Detect which cell encompasses the target text, then output its (X, Y) center coordinate. 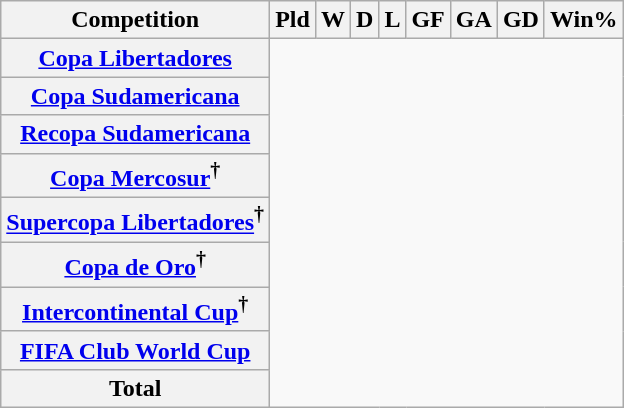
L (392, 20)
Total (136, 388)
Copa de Oro† (136, 264)
Intercontinental Cup† (136, 310)
D (364, 20)
GF (428, 20)
W (332, 20)
Pld (293, 20)
Competition (136, 20)
Copa Libertadores (136, 58)
Recopa Sudamericana (136, 134)
GA (474, 20)
Win% (584, 20)
Supercopa Libertadores† (136, 220)
GD (520, 20)
Copa Mercosur† (136, 176)
FIFA Club World Cup (136, 350)
Copa Sudamericana (136, 96)
